Detect which cell encompasses the target text, then output its (X, Y) center coordinate. 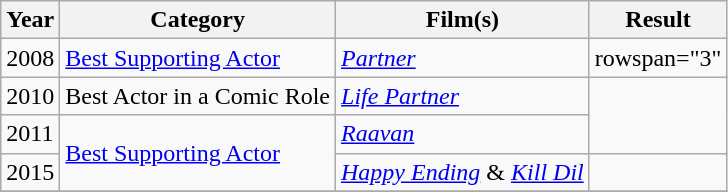
Film(s) (463, 20)
2011 (30, 134)
Result (658, 20)
rowspan="3" (658, 58)
2015 (30, 172)
Partner (463, 58)
Happy Ending & Kill Dil (463, 172)
Life Partner (463, 96)
Best Actor in a Comic Role (198, 96)
Year (30, 20)
2008 (30, 58)
2010 (30, 96)
Category (198, 20)
Raavan (463, 134)
